Capture the cell that displays the provided text and extract its [x, y] central coordinate. 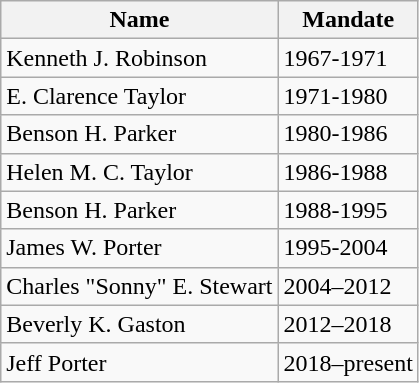
Helen M. C. Taylor [140, 172]
Jeff Porter [140, 362]
E. Clarence Taylor [140, 96]
1971-1980 [348, 96]
1980-1986 [348, 134]
James W. Porter [140, 248]
2004–2012 [348, 286]
1967-1971 [348, 58]
Mandate [348, 20]
2018–present [348, 362]
1988-1995 [348, 210]
Charles "Sonny" E. Stewart [140, 286]
2012–2018 [348, 324]
1995-2004 [348, 248]
Name [140, 20]
1986-1988 [348, 172]
Kenneth J. Robinson [140, 58]
Beverly K. Gaston [140, 324]
